Output the (X, Y) coordinate of the center of the cell containing the given text.  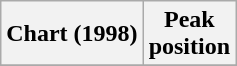
Chart (1998) (72, 34)
Peakposition (189, 34)
